Output the (x, y) coordinate of the center of the cell containing the given text.  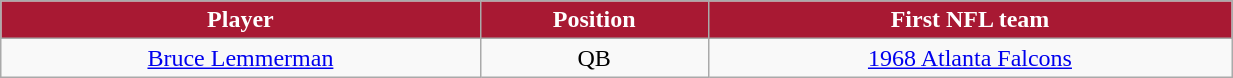
Position (594, 20)
QB (594, 58)
Player (240, 20)
First NFL team (970, 20)
Bruce Lemmerman (240, 58)
1968 Atlanta Falcons (970, 58)
